Extract the [X, Y] coordinate from the center of the cell holding the provided text.  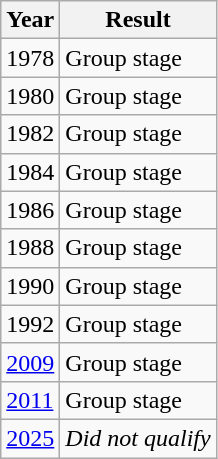
2011 [30, 400]
Result [138, 20]
2009 [30, 362]
2025 [30, 438]
1982 [30, 134]
1980 [30, 96]
1984 [30, 172]
1986 [30, 210]
Did not qualify [138, 438]
1988 [30, 248]
Year [30, 20]
1990 [30, 286]
1978 [30, 58]
1992 [30, 324]
